Find where the given text appears and provide that cell's center as [X, Y] coordinate. 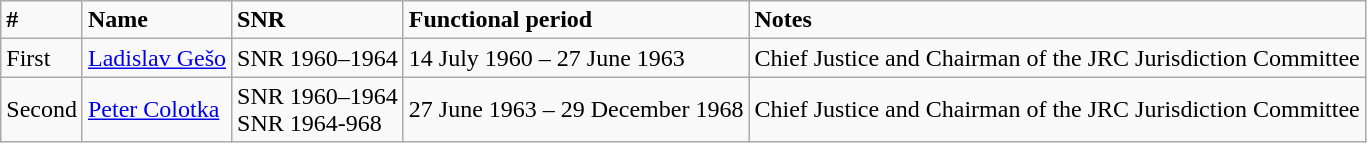
Ladislav Gešo [156, 58]
SNR 1960–1964 [318, 58]
# [42, 20]
Second [42, 110]
Notes [1057, 20]
First [42, 58]
Functional period [576, 20]
SNR 1960–1964SNR 1964-968 [318, 110]
Peter Colotka [156, 110]
SNR [318, 20]
14 July 1960 – 27 June 1963 [576, 58]
Name [156, 20]
27 June 1963 – 29 December 1968 [576, 110]
